Return the (X, Y) coordinate for the center point of the cell that contains the specified text.  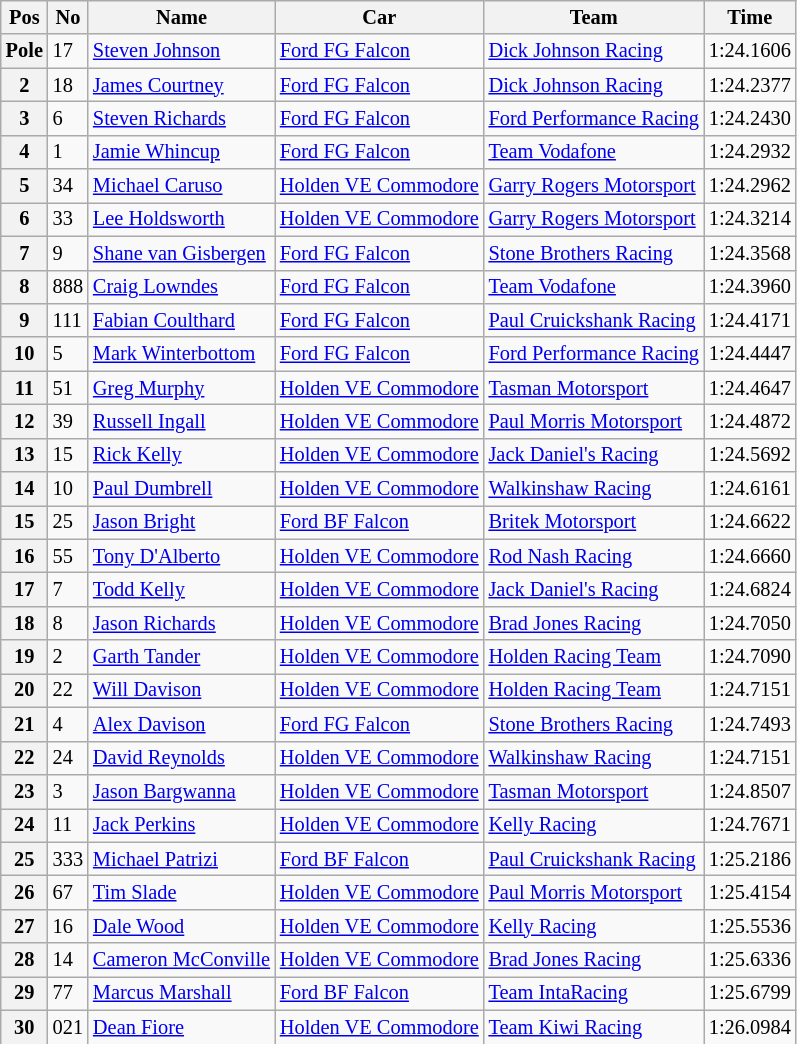
1:24.3960 (750, 287)
Name (182, 17)
Fabian Coulthard (182, 320)
Dale Wood (182, 926)
33 (68, 219)
Dean Fiore (182, 1027)
Michael Caruso (182, 186)
No (68, 17)
1:24.4872 (750, 421)
26 (24, 892)
Lee Holdsworth (182, 219)
23 (24, 791)
Greg Murphy (182, 388)
1:24.3214 (750, 219)
Jason Bright (182, 522)
Steven Richards (182, 118)
30 (24, 1027)
1:24.6824 (750, 589)
1:24.6622 (750, 522)
Jason Bargwanna (182, 791)
Garth Tander (182, 657)
34 (68, 186)
888 (68, 287)
1:24.7671 (750, 825)
1:25.6336 (750, 960)
1:24.8507 (750, 791)
Rod Nash Racing (594, 556)
Todd Kelly (182, 589)
Team (594, 17)
55 (68, 556)
Rick Kelly (182, 455)
1:24.2962 (750, 186)
1:24.6660 (750, 556)
Jack Perkins (182, 825)
1 (68, 152)
1:24.2430 (750, 118)
111 (68, 320)
Britek Motorsport (594, 522)
1:24.7090 (750, 657)
Michael Patrizi (182, 859)
David Reynolds (182, 758)
67 (68, 892)
Steven Johnson (182, 51)
Russell Ingall (182, 421)
Car (380, 17)
27 (24, 926)
Team Kiwi Racing (594, 1027)
19 (24, 657)
1:24.2377 (750, 85)
1:24.1606 (750, 51)
Mark Winterbottom (182, 354)
1:25.2186 (750, 859)
Pos (24, 17)
Cameron McConville (182, 960)
Jason Richards (182, 623)
Craig Lowndes (182, 287)
1:24.4171 (750, 320)
Marcus Marshall (182, 993)
Jamie Whincup (182, 152)
20 (24, 690)
1:24.6161 (750, 489)
28 (24, 960)
James Courtney (182, 85)
1:26.0984 (750, 1027)
13 (24, 455)
Paul Dumbrell (182, 489)
Pole (24, 51)
12 (24, 421)
21 (24, 724)
1:24.4447 (750, 354)
1:24.7050 (750, 623)
021 (68, 1027)
333 (68, 859)
1:25.5536 (750, 926)
Time (750, 17)
1:24.4647 (750, 388)
Tim Slade (182, 892)
1:25.4154 (750, 892)
39 (68, 421)
1:24.7493 (750, 724)
29 (24, 993)
Will Davison (182, 690)
51 (68, 388)
Tony D'Alberto (182, 556)
Team IntaRacing (594, 993)
Shane van Gisbergen (182, 253)
1:25.6799 (750, 993)
1:24.3568 (750, 253)
Alex Davison (182, 724)
1:24.5692 (750, 455)
77 (68, 993)
1:24.2932 (750, 152)
